Pinpoint the cell where the given text exists, returning its (x, y) midpoint coordinate. 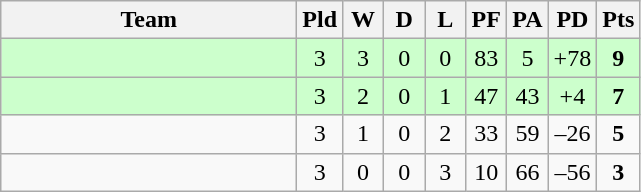
PD (572, 20)
59 (528, 134)
7 (618, 96)
PA (528, 20)
47 (486, 96)
+78 (572, 58)
10 (486, 172)
Team (149, 20)
–56 (572, 172)
D (404, 20)
Pld (320, 20)
W (364, 20)
+4 (572, 96)
–26 (572, 134)
PF (486, 20)
33 (486, 134)
43 (528, 96)
L (446, 20)
66 (528, 172)
9 (618, 58)
83 (486, 58)
Pts (618, 20)
